Capture the cell that displays the provided text and extract its [X, Y] central coordinate. 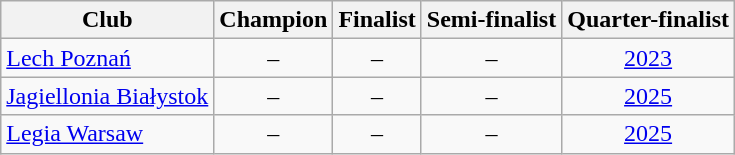
Lech Poznań [108, 58]
Jagiellonia Białystok [108, 96]
Legia Warsaw [108, 134]
Finalist [377, 20]
Quarter-finalist [648, 20]
Club [108, 20]
Champion [274, 20]
Semi-finalist [491, 20]
2023 [648, 58]
